Output the (X, Y) coordinate of the center of the cell containing the given text.  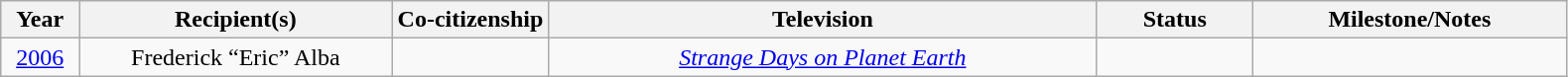
Strange Days on Planet Earth (823, 57)
Co-citizenship (470, 20)
Television (823, 20)
Recipient(s) (236, 20)
Status (1175, 20)
Frederick “Eric” Alba (236, 57)
Year (40, 20)
Milestone/Notes (1409, 20)
2006 (40, 57)
